Return (X, Y) of the center of cell containing provided text 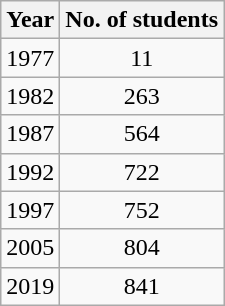
564 (142, 134)
1982 (30, 96)
1987 (30, 134)
2019 (30, 286)
804 (142, 248)
841 (142, 286)
752 (142, 210)
1992 (30, 172)
Year (30, 20)
263 (142, 96)
2005 (30, 248)
No. of students (142, 20)
722 (142, 172)
11 (142, 58)
1997 (30, 210)
1977 (30, 58)
